Find where the given text appears and provide that cell's center as (x, y) coordinate. 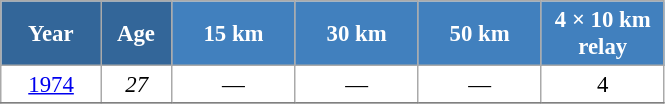
Year (52, 34)
4 (602, 85)
Age (136, 34)
30 km (356, 34)
50 km (480, 34)
27 (136, 85)
15 km (234, 34)
1974 (52, 85)
4 × 10 km relay (602, 34)
